Capture the cell that displays the provided text and extract its (X, Y) central coordinate. 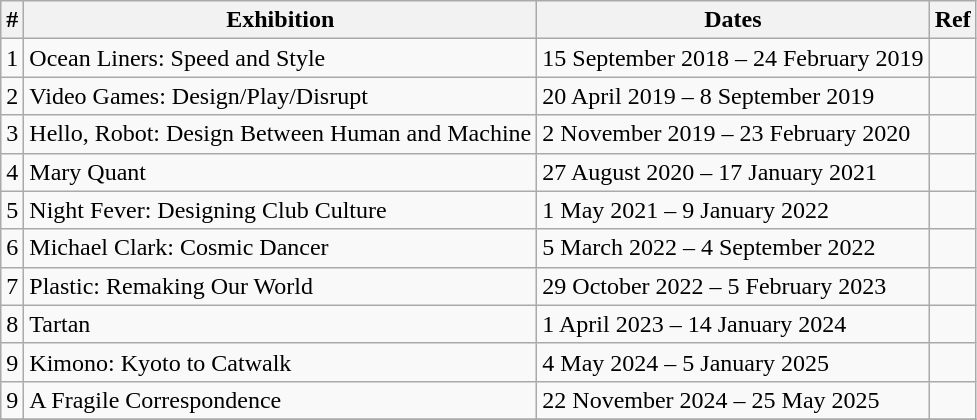
8 (12, 324)
5 March 2022 – 4 September 2022 (733, 248)
Kimono: Kyoto to Catwalk (280, 362)
6 (12, 248)
# (12, 20)
1 April 2023 – 14 January 2024 (733, 324)
20 April 2019 – 8 September 2019 (733, 96)
15 September 2018 – 24 February 2019 (733, 58)
29 October 2022 – 5 February 2023 (733, 286)
2 November 2019 – 23 February 2020 (733, 134)
Night Fever: Designing Club Culture (280, 210)
Exhibition (280, 20)
1 (12, 58)
Ocean Liners: Speed and Style (280, 58)
Ref (952, 20)
22 November 2024 – 25 May 2025 (733, 400)
Michael Clark: Cosmic Dancer (280, 248)
Video Games: Design/Play/Disrupt (280, 96)
4 (12, 172)
27 August 2020 – 17 January 2021 (733, 172)
4 May 2024 – 5 January 2025 (733, 362)
5 (12, 210)
7 (12, 286)
1 May 2021 – 9 January 2022 (733, 210)
3 (12, 134)
Hello, Robot: Design Between Human and Machine (280, 134)
2 (12, 96)
Tartan (280, 324)
Plastic: Remaking Our World (280, 286)
A Fragile Correspondence (280, 400)
Dates (733, 20)
Mary Quant (280, 172)
